Locate the cell with the specified text and output its [X, Y] center coordinate. 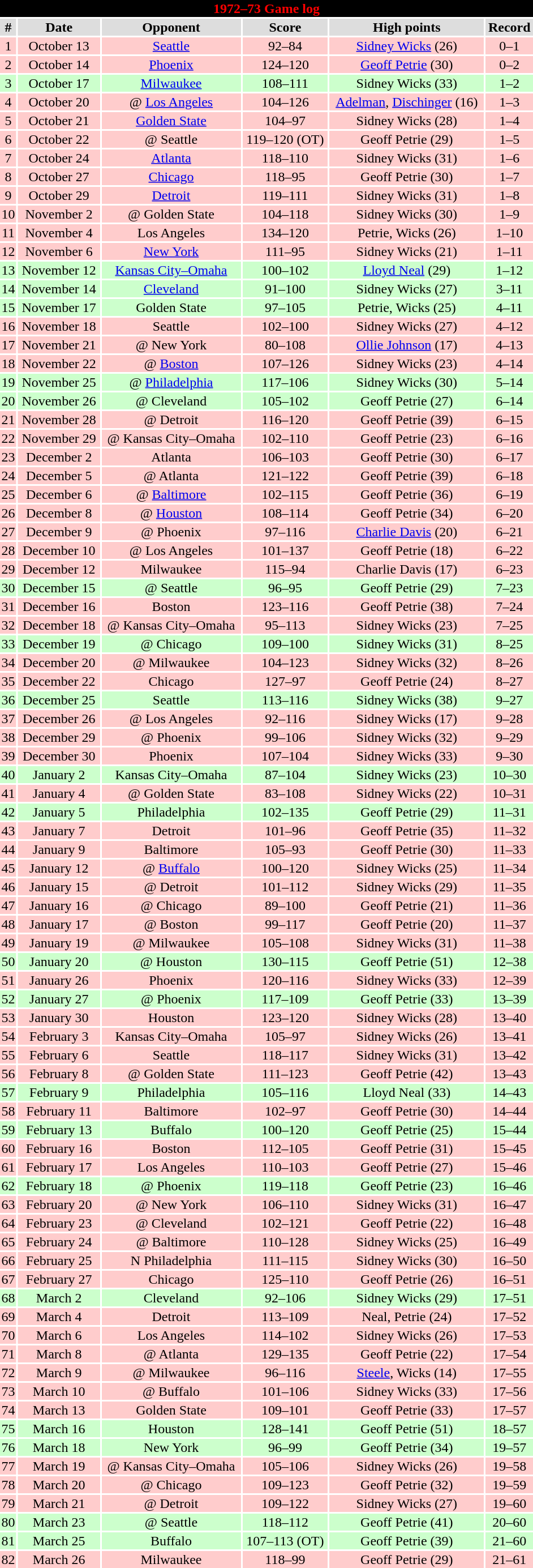
68 [8, 1298]
15 [8, 307]
21–61 [509, 1560]
October 21 [59, 121]
November 28 [59, 420]
72 [8, 1373]
December 9 [59, 532]
96–116 [285, 1373]
December 6 [59, 494]
80–108 [285, 345]
1–2 [509, 83]
Lloyd Neal (29) [406, 270]
41 [8, 793]
9–30 [509, 756]
February 8 [59, 1074]
Geoff Petrie (35) [406, 831]
104–123 [285, 663]
January 19 [59, 943]
102–110 [285, 438]
50 [8, 962]
57 [8, 1092]
December 12 [59, 569]
121–122 [285, 476]
7 [8, 158]
November 26 [59, 401]
14–44 [509, 1111]
Petrie, Wicks (25) [406, 307]
December 20 [59, 663]
March 18 [59, 1447]
77 [8, 1466]
21–60 [509, 1541]
1 [8, 46]
March 2 [59, 1298]
54 [8, 1036]
16–50 [509, 1261]
February 9 [59, 1092]
December 2 [59, 457]
March 13 [59, 1410]
25 [8, 494]
47 [8, 905]
102–115 [285, 494]
36 [8, 700]
Opponent [171, 27]
119–118 [285, 1186]
December 15 [59, 588]
71 [8, 1354]
March 23 [59, 1522]
1–4 [509, 121]
109–101 [285, 1410]
110–128 [285, 1242]
45 [8, 868]
Charlie Davis (17) [406, 569]
28 [8, 550]
7–25 [509, 625]
17–55 [509, 1373]
5 [8, 121]
127–97 [285, 681]
16–48 [509, 1223]
1–6 [509, 158]
November 18 [59, 326]
November 4 [59, 233]
Geoff Petrie (18) [406, 550]
March 6 [59, 1335]
99–106 [285, 737]
17–52 [509, 1317]
117–109 [285, 999]
February 13 [59, 1130]
4–11 [509, 307]
8–25 [509, 644]
18–57 [509, 1429]
Sidney Wicks (38) [406, 700]
21 [8, 420]
70 [8, 1335]
51 [8, 980]
80 [8, 1522]
1–10 [509, 233]
134–120 [285, 233]
17–57 [509, 1410]
Geoff Petrie (20) [406, 924]
22 [8, 438]
November 22 [59, 364]
October 20 [59, 102]
20–60 [509, 1522]
4 [8, 102]
4–13 [509, 345]
March 9 [59, 1373]
111–95 [285, 251]
7–23 [509, 588]
Geoff Petrie (31) [406, 1148]
112–105 [285, 1148]
December 16 [59, 606]
January 5 [59, 812]
76 [8, 1447]
6–20 [509, 513]
January 26 [59, 980]
102–97 [285, 1111]
8–27 [509, 681]
Geoff Petrie (41) [406, 1522]
1–9 [509, 214]
20 [8, 401]
Geoff Petrie (42) [406, 1074]
82 [8, 1560]
6–16 [509, 438]
106–103 [285, 457]
March 20 [59, 1485]
February 27 [59, 1279]
11–32 [509, 831]
13–43 [509, 1074]
December 29 [59, 737]
97–116 [285, 532]
55 [8, 1055]
17–53 [509, 1335]
15–44 [509, 1130]
118–110 [285, 158]
6–15 [509, 420]
November 12 [59, 270]
111–123 [285, 1074]
Geoff Petrie (38) [406, 606]
March 4 [59, 1317]
Lloyd Neal (33) [406, 1092]
66 [8, 1261]
10 [8, 214]
6–14 [509, 401]
14–43 [509, 1092]
December 30 [59, 756]
52 [8, 999]
60 [8, 1148]
February 3 [59, 1036]
109–122 [285, 1503]
5–14 [509, 382]
120–116 [285, 980]
113–109 [285, 1317]
January 16 [59, 905]
Sidney Wicks (17) [406, 719]
March 21 [59, 1503]
3–11 [509, 289]
Sidney Wicks (21) [406, 251]
96–99 [285, 1447]
107–126 [285, 364]
February 24 [59, 1242]
107–104 [285, 756]
31 [8, 606]
11–31 [509, 812]
61 [8, 1167]
October 24 [59, 158]
High points [406, 27]
1–12 [509, 270]
March 16 [59, 1429]
95–113 [285, 625]
1972–73 Game log [266, 8]
# [8, 27]
11–38 [509, 943]
Ollie Johnson (17) [406, 345]
17 [8, 345]
102–100 [285, 326]
15–46 [509, 1167]
January 20 [59, 962]
February 18 [59, 1186]
10–30 [509, 775]
0–1 [509, 46]
Geoff Petrie (26) [406, 1279]
11 [8, 233]
Geoff Petrie (32) [406, 1485]
January 27 [59, 999]
100–102 [285, 270]
16–49 [509, 1242]
101–137 [285, 550]
102–121 [285, 1223]
November 6 [59, 251]
6–19 [509, 494]
11–34 [509, 868]
101–106 [285, 1391]
January 4 [59, 793]
Charlie Davis (20) [406, 532]
1–3 [509, 102]
17–56 [509, 1391]
February 17 [59, 1167]
101–112 [285, 887]
16–47 [509, 1204]
December 18 [59, 625]
89–100 [285, 905]
92–84 [285, 46]
104–126 [285, 102]
44 [8, 849]
115–94 [285, 569]
December 8 [59, 513]
48 [8, 924]
65 [8, 1242]
11–36 [509, 905]
12 [8, 251]
6–21 [509, 532]
35 [8, 681]
13–41 [509, 1036]
78 [8, 1485]
March 25 [59, 1541]
November 25 [59, 382]
46 [8, 887]
99–117 [285, 924]
Geoff Petrie (21) [406, 905]
43 [8, 831]
4–14 [509, 364]
@ Philadelphia [171, 382]
105–108 [285, 943]
81 [8, 1541]
107–113 (OT) [285, 1541]
February 25 [59, 1261]
March 26 [59, 1560]
November 17 [59, 307]
January 17 [59, 924]
16–51 [509, 1279]
Steele, Wicks (14) [406, 1373]
February 16 [59, 1148]
17–51 [509, 1298]
26 [8, 513]
December 26 [59, 719]
6 [8, 139]
105–106 [285, 1466]
101–96 [285, 831]
16 [8, 326]
105–102 [285, 401]
December 25 [59, 700]
13–39 [509, 999]
October 14 [59, 65]
Petrie, Wicks (26) [406, 233]
111–115 [285, 1261]
87–104 [285, 775]
Geoff Petrie (25) [406, 1130]
56 [8, 1074]
15–45 [509, 1148]
Score [285, 27]
October 13 [59, 46]
58 [8, 1111]
119–111 [285, 195]
118–95 [285, 177]
14 [8, 289]
January 9 [59, 849]
2 [8, 65]
59 [8, 1130]
6–18 [509, 476]
8–26 [509, 663]
123–120 [285, 1018]
119–120 (OT) [285, 139]
October 27 [59, 177]
16–46 [509, 1186]
106–110 [285, 1204]
1–11 [509, 251]
Sidney Wicks (22) [406, 793]
92–116 [285, 719]
118–112 [285, 1522]
Date [59, 27]
N Philadelphia [171, 1261]
6–17 [509, 457]
1–7 [509, 177]
13–42 [509, 1055]
9–28 [509, 719]
March 8 [59, 1354]
1–5 [509, 139]
105–93 [285, 849]
January 2 [59, 775]
January 12 [59, 868]
124–120 [285, 65]
6–23 [509, 569]
9 [8, 195]
53 [8, 1018]
125–110 [285, 1279]
December 19 [59, 644]
7–24 [509, 606]
Adelman, Dischinger (16) [406, 102]
19–57 [509, 1447]
December 22 [59, 681]
30 [8, 588]
24 [8, 476]
11–37 [509, 924]
97–105 [285, 307]
62 [8, 1186]
105–116 [285, 1092]
29 [8, 569]
67 [8, 1279]
19 [8, 382]
February 11 [59, 1111]
64 [8, 1223]
123–116 [285, 606]
October 17 [59, 83]
Geoff Petrie (24) [406, 681]
19–59 [509, 1485]
69 [8, 1317]
91–100 [285, 289]
January 7 [59, 831]
March 10 [59, 1391]
118–117 [285, 1055]
96–95 [285, 588]
9–27 [509, 700]
116–120 [285, 420]
73 [8, 1391]
104–97 [285, 121]
42 [8, 812]
37 [8, 719]
38 [8, 737]
105–97 [285, 1036]
27 [8, 532]
November 14 [59, 289]
49 [8, 943]
1–8 [509, 195]
75 [8, 1429]
Record [509, 27]
Geoff Petrie (36) [406, 494]
34 [8, 663]
92–106 [285, 1298]
November 21 [59, 345]
19–60 [509, 1503]
4–12 [509, 326]
83–108 [285, 793]
October 22 [59, 139]
17–54 [509, 1354]
3 [8, 83]
8 [8, 177]
104–118 [285, 214]
13–40 [509, 1018]
18 [8, 364]
113–116 [285, 700]
108–111 [285, 83]
11–33 [509, 849]
108–114 [285, 513]
12–39 [509, 980]
February 23 [59, 1223]
118–99 [285, 1560]
0–2 [509, 65]
February 20 [59, 1204]
74 [8, 1410]
102–135 [285, 812]
November 2 [59, 214]
9–29 [509, 737]
12–38 [509, 962]
63 [8, 1204]
6–22 [509, 550]
79 [8, 1503]
32 [8, 625]
109–123 [285, 1485]
10–31 [509, 793]
40 [8, 775]
130–115 [285, 962]
114–102 [285, 1335]
19–58 [509, 1466]
December 5 [59, 476]
Neal, Petrie (24) [406, 1317]
December 10 [59, 550]
March 19 [59, 1466]
January 30 [59, 1018]
110–103 [285, 1167]
11–35 [509, 887]
13 [8, 270]
January 15 [59, 887]
October 29 [59, 195]
129–135 [285, 1354]
February 6 [59, 1055]
128–141 [285, 1429]
November 29 [59, 438]
33 [8, 644]
109–100 [285, 644]
117–106 [285, 382]
39 [8, 756]
23 [8, 457]
